For the text-containing cell, return its midpoint in (x, y) coordinate format. 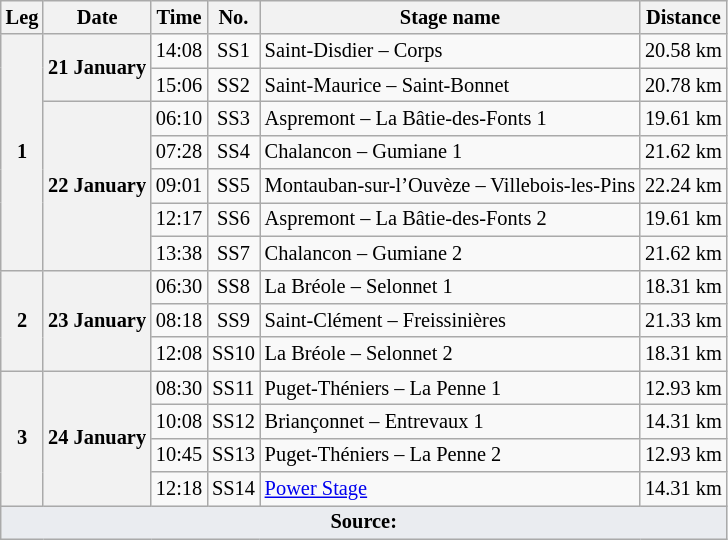
SS7 (234, 253)
SS3 (234, 118)
Puget-Théniers – La Penne 2 (450, 455)
Time (179, 17)
23 January (97, 320)
21 January (97, 68)
10:45 (179, 455)
SS9 (234, 320)
12:17 (179, 219)
2 (22, 320)
06:30 (179, 287)
Briançonnet – Entrevaux 1 (450, 421)
1 (22, 152)
SS4 (234, 152)
SS1 (234, 51)
Aspremont – La Bâtie-des-Fonts 2 (450, 219)
06:10 (179, 118)
Montauban-sur-l’Ouvèze – Villebois-les-Pins (450, 186)
15:06 (179, 85)
Distance (684, 17)
Chalancon – Gumiane 2 (450, 253)
Puget-Théniers – La Penne 1 (450, 388)
SS14 (234, 489)
Stage name (450, 17)
22.24 km (684, 186)
SS6 (234, 219)
Date (97, 17)
Saint-Maurice – Saint-Bonnet (450, 85)
08:18 (179, 320)
10:08 (179, 421)
SS13 (234, 455)
La Bréole – Selonnet 2 (450, 354)
12:18 (179, 489)
3 (22, 438)
SS10 (234, 354)
14:08 (179, 51)
SS8 (234, 287)
No. (234, 17)
07:28 (179, 152)
Leg (22, 17)
20.78 km (684, 85)
24 January (97, 438)
08:30 (179, 388)
22 January (97, 185)
Saint-Disdier – Corps (450, 51)
SS2 (234, 85)
20.58 km (684, 51)
Aspremont – La Bâtie-des-Fonts 1 (450, 118)
SS12 (234, 421)
La Bréole – Selonnet 1 (450, 287)
13:38 (179, 253)
SS5 (234, 186)
Chalancon – Gumiane 1 (450, 152)
21.33 km (684, 320)
SS11 (234, 388)
09:01 (179, 186)
Source: (364, 522)
12:08 (179, 354)
Power Stage (450, 489)
Saint-Clément – Freissinières (450, 320)
